Locate the cell with the specified text and output its (x, y) center coordinate. 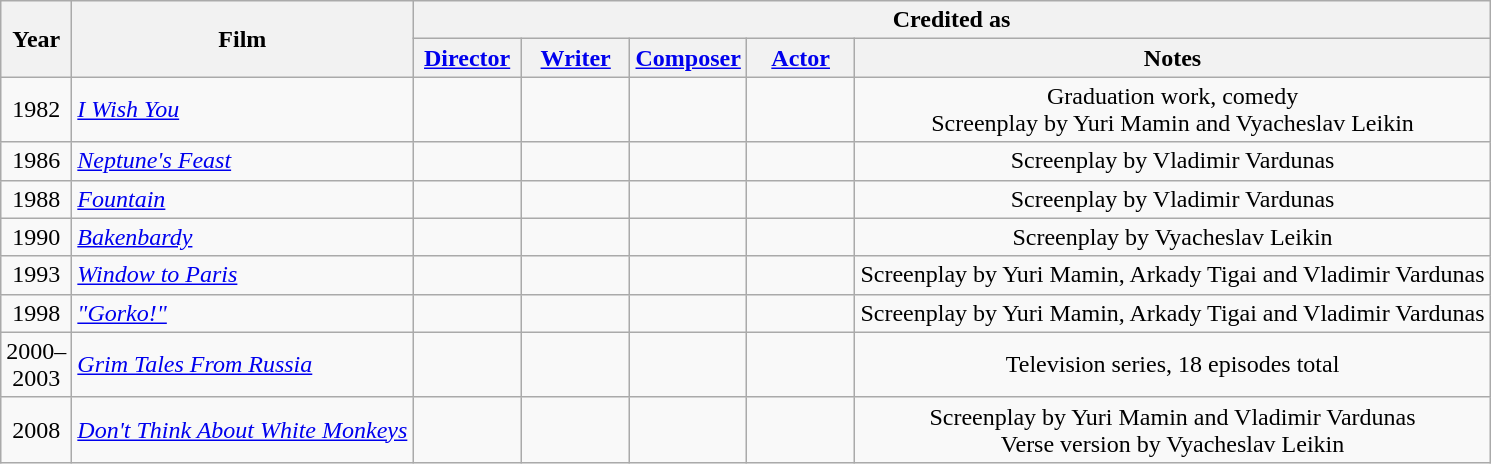
2000–2003 (36, 364)
Credited as (952, 20)
1990 (36, 237)
I Wish You (242, 110)
1982 (36, 110)
1988 (36, 199)
2008 (36, 430)
Screenplay by Yuri Mamin and Vladimir VardunasVerse version by Vyacheslav Leikin (1172, 430)
"Gorko!" (242, 313)
Film (242, 39)
Neptune's Feast (242, 161)
Writer (576, 58)
1986 (36, 161)
Don't Think About White Monkeys (242, 430)
1993 (36, 275)
Year (36, 39)
Window to Paris (242, 275)
Actor (800, 58)
1998 (36, 313)
Grim Tales From Russia (242, 364)
Notes (1172, 58)
Bakenbardy (242, 237)
Director (468, 58)
Fountain (242, 199)
Television series, 18 episodes total (1172, 364)
Composer (688, 58)
Graduation work, comedyScreenplay by Yuri Mamin and Vyacheslav Leikin (1172, 110)
Screenplay by Vyacheslav Leikin (1172, 237)
